Return the (x, y) coordinate for the center point of the cell that contains the specified text.  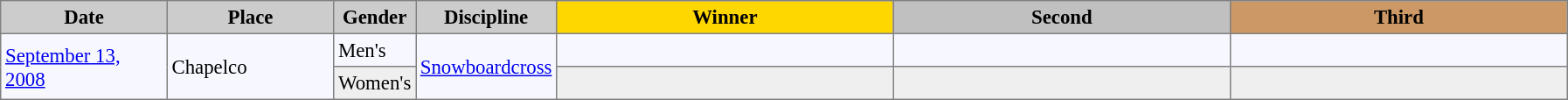
Men's (375, 50)
Second (1062, 18)
Discipline (486, 18)
Chapelco (250, 67)
Third (1399, 18)
September 13, 2008 (84, 67)
Winner (725, 18)
Place (250, 18)
Gender (375, 18)
Date (84, 18)
Women's (375, 83)
Snowboardcross (486, 67)
